From the cell containing the given text, extract its center point as [X, Y] coordinate. 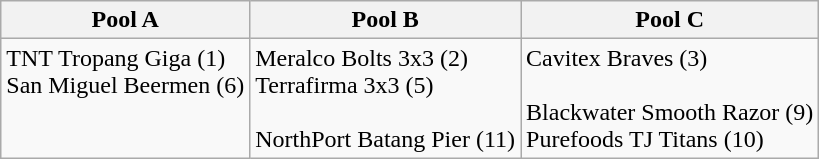
Meralco Bolts 3x3 (2) Terrafirma 3x3 (5) NorthPort Batang Pier (11) [386, 98]
Pool A [126, 20]
Pool B [386, 20]
Cavitex Braves (3) Blackwater Smooth Razor (9) Purefoods TJ Titans (10) [670, 98]
Pool C [670, 20]
TNT Tropang Giga (1) San Miguel Beermen (6) [126, 98]
